Find where the given text appears and provide that cell's center as [X, Y] coordinate. 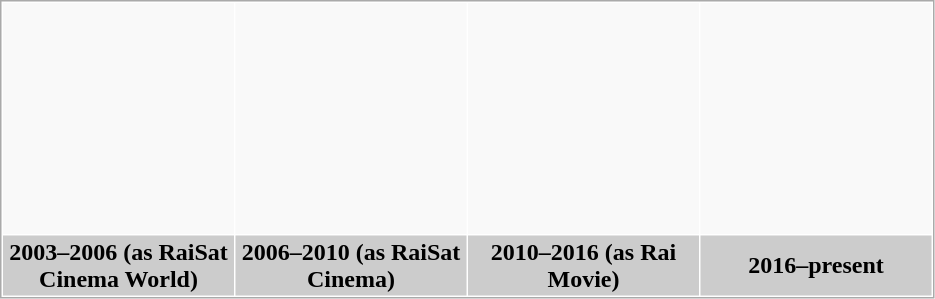
2006–2010 (as RaiSat Cinema) [352, 266]
2016–present [816, 266]
2003–2006 (as RaiSat Cinema World) [118, 266]
2010–2016 (as Rai Movie) [584, 266]
